Detect which cell encompasses the target text, then output its (x, y) center coordinate. 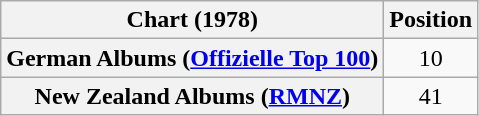
41 (431, 96)
German Albums (Offizielle Top 100) (192, 58)
New Zealand Albums (RMNZ) (192, 96)
Chart (1978) (192, 20)
Position (431, 20)
10 (431, 58)
